Determine the [x, y] coordinate at the center of the cell enclosing the given text.  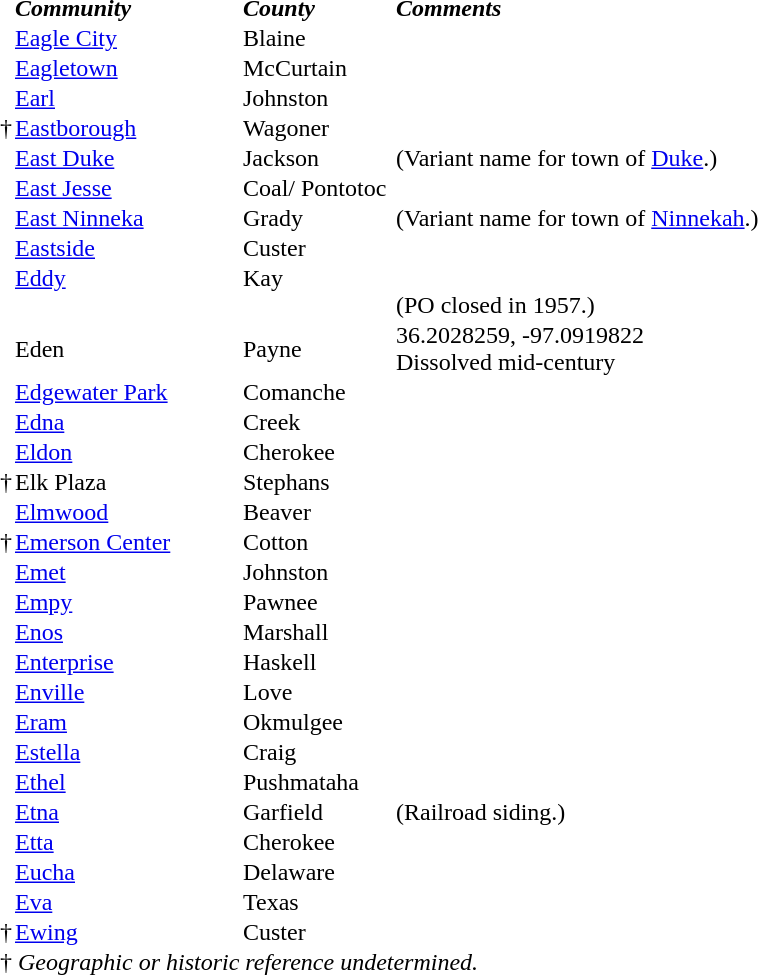
Garfield [318, 812]
Edna [128, 422]
Estella [128, 752]
Grady [318, 218]
Elk Plaza [128, 482]
Ewing [128, 932]
Eastborough [128, 128]
Pawnee [318, 602]
Haskell [318, 662]
Marshall [318, 632]
Eastside [128, 248]
Eagletown [128, 68]
Cotton [318, 542]
Coal/ Pontotoc [318, 188]
Delaware [318, 872]
Elmwood [128, 512]
Eagle City [128, 38]
Blaine [318, 38]
Craig [318, 752]
Payne [318, 349]
Creek [318, 422]
Enville [128, 692]
Empy [128, 602]
Enterprise [128, 662]
Earl [128, 98]
Etta [128, 842]
McCurtain [318, 68]
Pushmataha [318, 782]
East Jesse [128, 188]
Enos [128, 632]
Eden [128, 349]
East Ninneka [128, 218]
Edgewater Park [128, 392]
Jackson [318, 158]
Comanche [318, 392]
Eucha [128, 872]
Etna [128, 812]
Love [318, 692]
Emet [128, 572]
Eddy [128, 292]
Okmulgee [318, 722]
Eva [128, 902]
Stephans [318, 482]
Emerson Center [128, 542]
Kay [318, 292]
Texas [318, 902]
Wagoner [318, 128]
East Duke [128, 158]
Ethel [128, 782]
Eldon [128, 452]
Beaver [318, 512]
Eram [128, 722]
